Determine the [X, Y] coordinate at the center of the cell enclosing the given text.  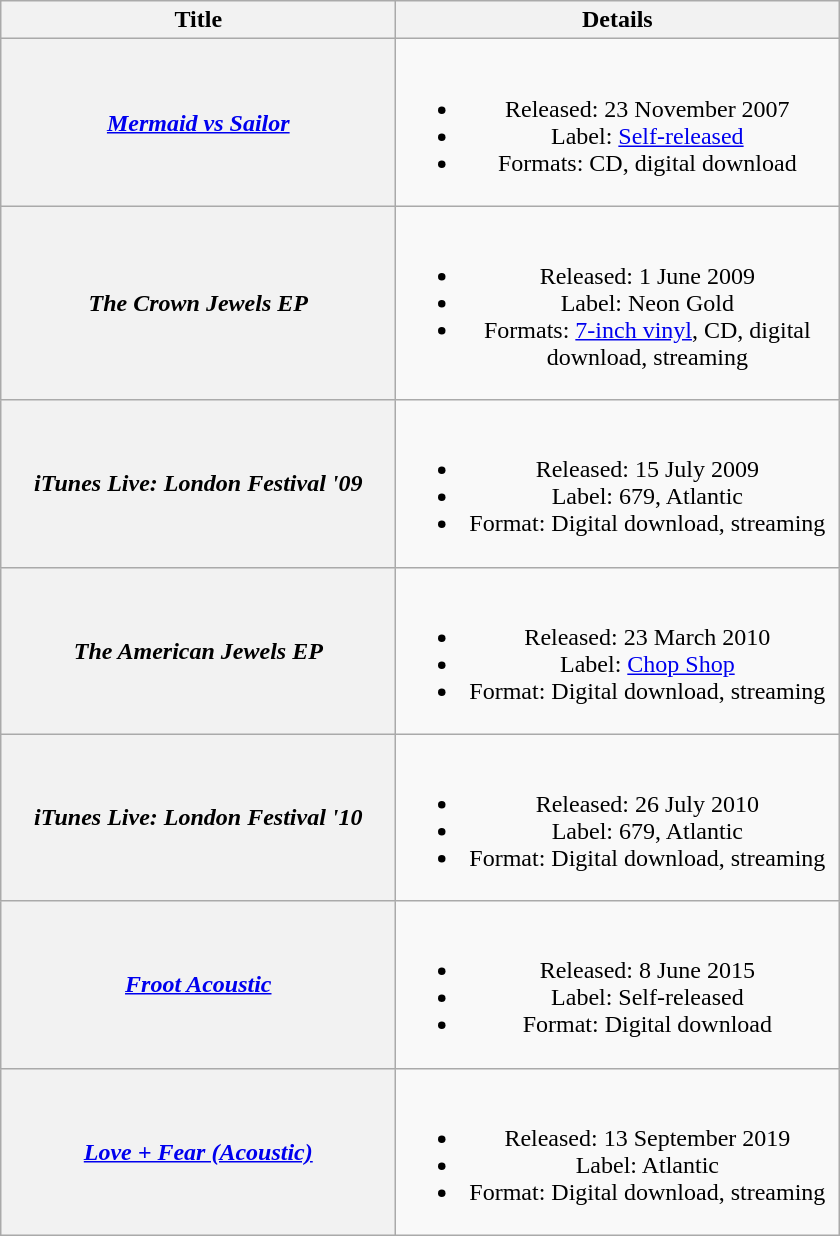
Mermaid vs Sailor [198, 122]
Released: 23 November 2007Label: Self-releasedFormats: CD, digital download [618, 122]
iTunes Live: London Festival '09 [198, 484]
Released: 23 March 2010Label: Chop ShopFormat: Digital download, streaming [618, 650]
Released: 8 June 2015Label: Self-releasedFormat: Digital download [618, 984]
iTunes Live: London Festival '10 [198, 818]
Title [198, 20]
Froot Acoustic [198, 984]
Love + Fear (Acoustic) [198, 1152]
The Crown Jewels EP [198, 303]
Released: 26 July 2010Label: 679, AtlanticFormat: Digital download, streaming [618, 818]
Released: 15 July 2009Label: 679, AtlanticFormat: Digital download, streaming [618, 484]
Released: 1 June 2009Label: Neon GoldFormats: 7-inch vinyl, CD, digital download, streaming [618, 303]
Details [618, 20]
The American Jewels EP [198, 650]
Released: 13 September 2019Label: AtlanticFormat: Digital download, streaming [618, 1152]
